Scan for the cell matching the given text and deliver its [X, Y] coordinate at center. 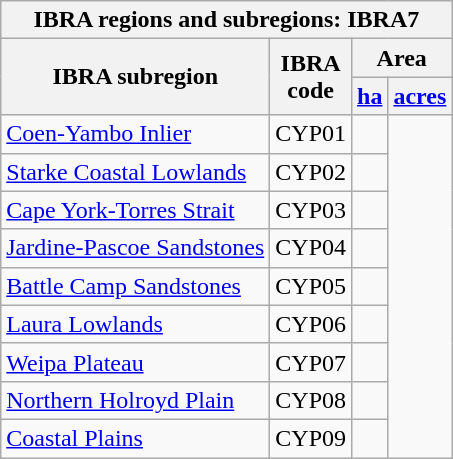
CYP06 [311, 324]
Laura Lowlands [136, 324]
Area [402, 58]
Jardine-Pascoe Sandstones [136, 248]
Weipa Plateau [136, 362]
CYP04 [311, 248]
acres [420, 96]
IBRAcode [311, 77]
Northern Holroyd Plain [136, 400]
CYP07 [311, 362]
CYP05 [311, 286]
ha [370, 96]
IBRA regions and subregions: IBRA7 [226, 20]
Coastal Plains [136, 438]
CYP02 [311, 172]
IBRA subregion [136, 77]
CYP01 [311, 134]
Coen-Yambo Inlier [136, 134]
Cape York-Torres Strait [136, 210]
CYP09 [311, 438]
Battle Camp Sandstones [136, 286]
CYP08 [311, 400]
Starke Coastal Lowlands [136, 172]
CYP03 [311, 210]
